Determine the (X, Y) coordinate at the center of the cell enclosing the given text.  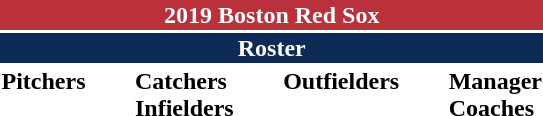
Roster (272, 48)
2019 Boston Red Sox (272, 15)
